From the cell containing the given text, extract its center point as [x, y] coordinate. 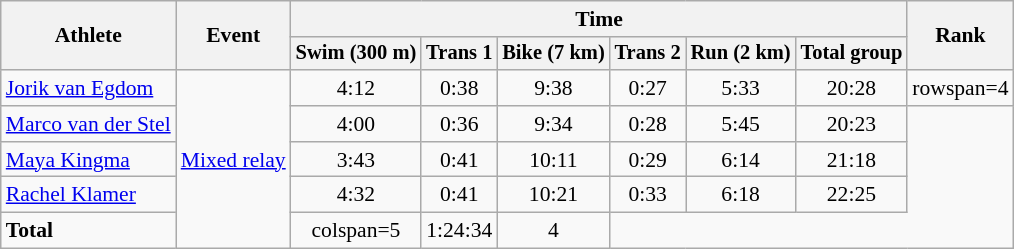
0:29 [648, 160]
Rank [960, 36]
10:21 [553, 195]
Run (2 km) [741, 54]
Time [600, 19]
Mixed relay [234, 159]
10:11 [553, 160]
0:28 [648, 124]
0:38 [459, 88]
20:28 [852, 88]
Maya Kingma [88, 160]
6:18 [741, 195]
0:27 [648, 88]
0:33 [648, 195]
6:14 [741, 160]
5:45 [741, 124]
Total group [852, 54]
3:43 [356, 160]
Trans 1 [459, 54]
colspan=5 [356, 231]
9:38 [553, 88]
0:36 [459, 124]
Total [88, 231]
5:33 [741, 88]
4:00 [356, 124]
rowspan=4 [960, 88]
Jorik van Egdom [88, 88]
Athlete [88, 36]
Trans 2 [648, 54]
Rachel Klamer [88, 195]
4:12 [356, 88]
4:32 [356, 195]
Event [234, 36]
Bike (7 km) [553, 54]
22:25 [852, 195]
20:23 [852, 124]
4 [553, 231]
9:34 [553, 124]
21:18 [852, 160]
Marco van der Stel [88, 124]
1:24:34 [459, 231]
Swim (300 m) [356, 54]
